Provide the (X, Y) coordinate of the cell's center where the given text is located.  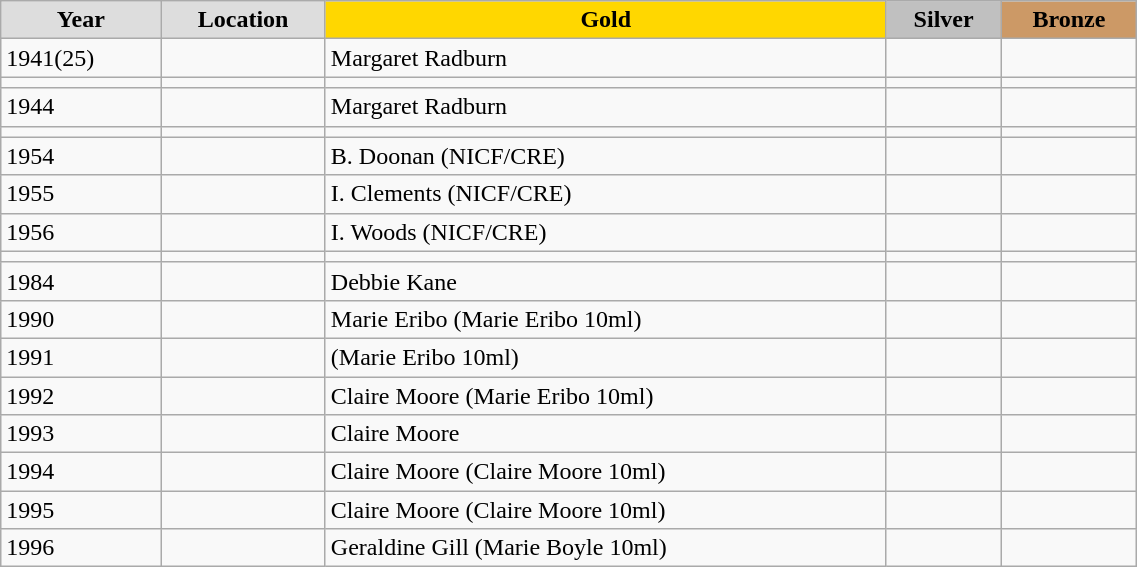
Gold (606, 20)
Location (243, 20)
1954 (81, 156)
1993 (81, 434)
1941(25) (81, 58)
I. Clements (NICF/CRE) (606, 194)
Geraldine Gill (Marie Boyle 10ml) (606, 548)
1994 (81, 472)
Year (81, 20)
1956 (81, 232)
Marie Eribo (Marie Eribo 10ml) (606, 319)
Debbie Kane (606, 281)
Silver (944, 20)
1955 (81, 194)
I. Woods (NICF/CRE) (606, 232)
1944 (81, 107)
1992 (81, 395)
Bronze (1069, 20)
1990 (81, 319)
1995 (81, 510)
B. Doonan (NICF/CRE) (606, 156)
1991 (81, 357)
(Marie Eribo 10ml) (606, 357)
1996 (81, 548)
Claire Moore (606, 434)
Claire Moore (Marie Eribo 10ml) (606, 395)
1984 (81, 281)
